For the text-containing cell, return its midpoint in [x, y] coordinate format. 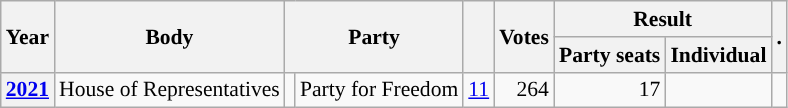
Party [374, 36]
Body [170, 36]
11 [478, 90]
House of Representatives [170, 90]
264 [524, 90]
17 [610, 90]
Votes [524, 36]
Individual [718, 55]
2021 [28, 90]
Year [28, 36]
Party for Freedom [379, 90]
. [779, 36]
Result [663, 19]
Party seats [610, 55]
